Scan for the cell matching the given text and deliver its (X, Y) coordinate at center. 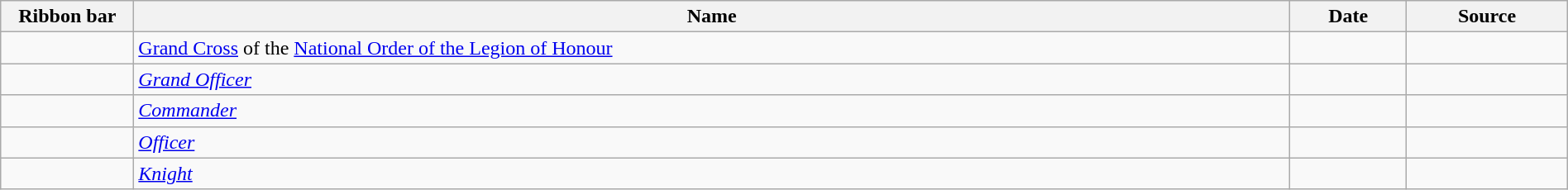
Grand Cross of the National Order of the Legion of Honour (712, 48)
Ribbon bar (68, 17)
Source (1487, 17)
Grand Officer (712, 79)
Knight (712, 173)
Commander (712, 111)
Name (712, 17)
Date (1348, 17)
Officer (712, 142)
